Locate the cell with the specified text and output its (X, Y) center coordinate. 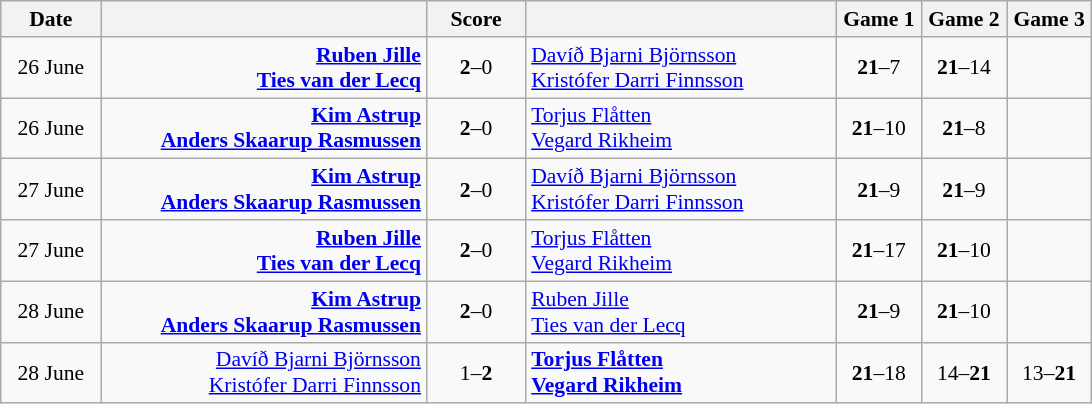
21–8 (964, 128)
21–17 (878, 250)
Game 2 (964, 19)
Game 1 (878, 19)
21–7 (878, 68)
Date (51, 19)
Game 3 (1048, 19)
21–18 (878, 372)
14–21 (964, 372)
Score (476, 19)
1–2 (476, 372)
13–21 (1048, 372)
21–14 (964, 68)
